Locate the cell with the specified text and output its (X, Y) center coordinate. 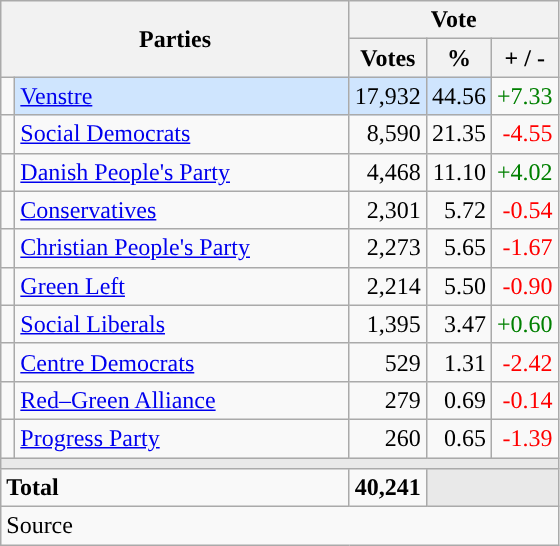
5.65 (458, 248)
529 (388, 362)
1.31 (458, 362)
Centre Democrats (182, 362)
Vote (454, 20)
% (458, 58)
Red–Green Alliance (182, 400)
279 (388, 400)
8,590 (388, 134)
Social Liberals (182, 324)
Social Democrats (182, 134)
Danish People's Party (182, 172)
40,241 (388, 488)
Total (176, 488)
2,214 (388, 286)
+4.02 (524, 172)
-0.90 (524, 286)
-4.55 (524, 134)
2,273 (388, 248)
3.47 (458, 324)
0.69 (458, 400)
-2.42 (524, 362)
Progress Party (182, 438)
1,395 (388, 324)
+0.60 (524, 324)
Venstre (182, 96)
17,932 (388, 96)
2,301 (388, 210)
5.72 (458, 210)
11.10 (458, 172)
-1.39 (524, 438)
4,468 (388, 172)
21.35 (458, 134)
-1.67 (524, 248)
Source (280, 526)
+7.33 (524, 96)
-0.14 (524, 400)
+ / - (524, 58)
Green Left (182, 286)
0.65 (458, 438)
Christian People's Party (182, 248)
Parties (176, 39)
-0.54 (524, 210)
Conservatives (182, 210)
5.50 (458, 286)
Votes (388, 58)
260 (388, 438)
44.56 (458, 96)
